Output the (X, Y) coordinate of the center of the cell containing the given text.  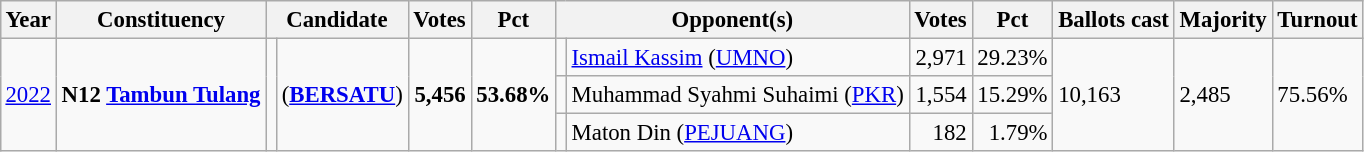
Constituency (160, 20)
Candidate (337, 20)
Muhammad Syahmi Suhaimi (PKR) (738, 95)
10,163 (1114, 94)
(BERSATU) (342, 94)
1,554 (940, 95)
Majority (1223, 20)
Opponent(s) (732, 20)
Maton Din (PEJUANG) (738, 133)
N12 Tambun Tulang (160, 94)
75.56% (1318, 94)
2022 (28, 94)
5,456 (440, 94)
53.68% (514, 94)
182 (940, 133)
2,485 (1223, 94)
Turnout (1318, 20)
2,971 (940, 57)
Year (28, 20)
Ismail Kassim (UMNO) (738, 57)
15.29% (1012, 95)
1.79% (1012, 133)
Ballots cast (1114, 20)
29.23% (1012, 57)
